Capture the cell that displays the provided text and extract its (x, y) central coordinate. 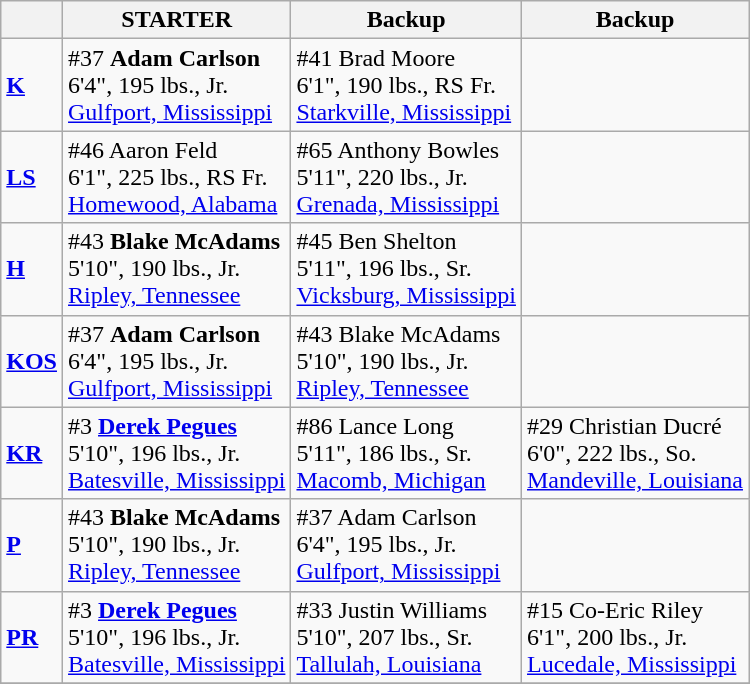
KOS (32, 361)
P (32, 545)
KR (32, 453)
#46 Aaron Feld6'1", 225 lbs., RS Fr.Homewood, Alabama (177, 177)
LS (32, 177)
#86 Lance Long5'11", 186 lbs., Sr.Macomb, Michigan (406, 453)
#29 Christian Ducré6'0", 222 lbs., So.Mandeville, Louisiana (634, 453)
STARTER (177, 20)
#15 Co-Eric Riley6'1", 200 lbs., Jr.Lucedale, Mississippi (634, 637)
K (32, 85)
#65 Anthony Bowles5'11", 220 lbs., Jr.Grenada, Mississippi (406, 177)
#33 Justin Williams5'10", 207 lbs., Sr.Tallulah, Louisiana (406, 637)
#41 Brad Moore6'1", 190 lbs., RS Fr.Starkville, Mississippi (406, 85)
PR (32, 637)
H (32, 269)
#45 Ben Shelton5'11", 196 lbs., Sr.Vicksburg, Mississippi (406, 269)
